Return the [x, y] coordinate for the center point of the cell that contains the specified text.  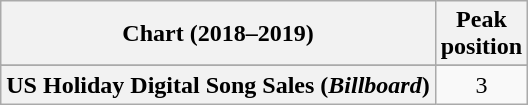
3 [481, 85]
Peakposition [481, 34]
Chart (2018–2019) [218, 34]
US Holiday Digital Song Sales (Billboard) [218, 85]
